Return (x, y) of the center of cell containing provided text 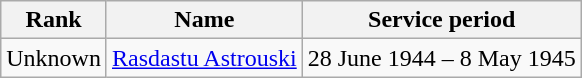
Service period (442, 20)
28 June 1944 – 8 May 1945 (442, 58)
Unknown (54, 58)
Rank (54, 20)
Rasdastu Astrouski (204, 58)
Name (204, 20)
